Detect which cell encompasses the target text, then output its (X, Y) center coordinate. 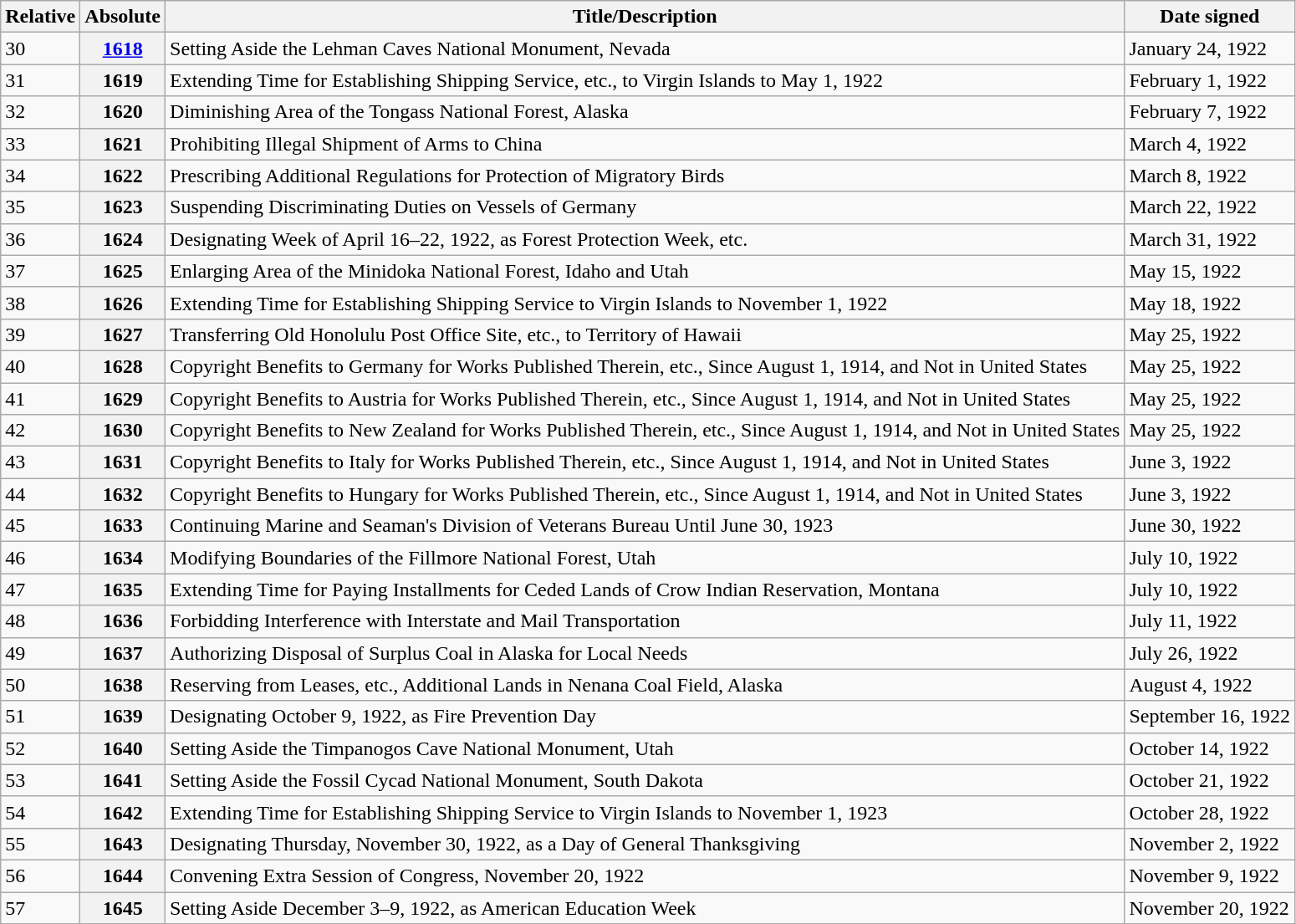
1638 (123, 685)
52 (40, 748)
Modifying Boundaries of the Fillmore National Forest, Utah (645, 558)
Enlarging Area of the Minidoka National Forest, Idaho and Utah (645, 271)
Copyright Benefits to New Zealand for Works Published Therein, etc., Since August 1, 1914, and Not in United States (645, 431)
July 26, 1922 (1210, 653)
1619 (123, 80)
September 16, 1922 (1210, 717)
37 (40, 271)
Forbidding Interference with Interstate and Mail Transportation (645, 621)
1620 (123, 112)
38 (40, 303)
Setting Aside the Fossil Cycad National Monument, South Dakota (645, 780)
March 22, 1922 (1210, 207)
35 (40, 207)
Extending Time for Establishing Shipping Service, etc., to Virgin Islands to May 1, 1922 (645, 80)
1630 (123, 431)
1628 (123, 366)
1643 (123, 844)
1631 (123, 462)
54 (40, 812)
44 (40, 494)
June 30, 1922 (1210, 526)
1632 (123, 494)
March 4, 1922 (1210, 144)
Diminishing Area of the Tongass National Forest, Alaska (645, 112)
33 (40, 144)
39 (40, 334)
Date signed (1210, 17)
1633 (123, 526)
1645 (123, 907)
56 (40, 876)
40 (40, 366)
1623 (123, 207)
55 (40, 844)
41 (40, 399)
October 28, 1922 (1210, 812)
1640 (123, 748)
May 15, 1922 (1210, 271)
34 (40, 176)
May 18, 1922 (1210, 303)
Copyright Benefits to Germany for Works Published Therein, etc., Since August 1, 1914, and Not in United States (645, 366)
Authorizing Disposal of Surplus Coal in Alaska for Local Needs (645, 653)
January 24, 1922 (1210, 48)
Designating October 9, 1922, as Fire Prevention Day (645, 717)
August 4, 1922 (1210, 685)
Reserving from Leases, etc., Additional Lands in Nenana Coal Field, Alaska (645, 685)
Extending Time for Establishing Shipping Service to Virgin Islands to November 1, 1923 (645, 812)
1622 (123, 176)
Transferring Old Honolulu Post Office Site, etc., to Territory of Hawaii (645, 334)
49 (40, 653)
Extending Time for Establishing Shipping Service to Virgin Islands to November 1, 1922 (645, 303)
43 (40, 462)
1642 (123, 812)
Prohibiting Illegal Shipment of Arms to China (645, 144)
53 (40, 780)
February 1, 1922 (1210, 80)
1629 (123, 399)
45 (40, 526)
1626 (123, 303)
1624 (123, 239)
1621 (123, 144)
Setting Aside the Timpanogos Cave National Monument, Utah (645, 748)
Copyright Benefits to Hungary for Works Published Therein, etc., Since August 1, 1914, and Not in United States (645, 494)
1644 (123, 876)
1618 (123, 48)
November 9, 1922 (1210, 876)
Absolute (123, 17)
November 20, 1922 (1210, 907)
51 (40, 717)
Designating Week of April 16–22, 1922, as Forest Protection Week, etc. (645, 239)
March 31, 1922 (1210, 239)
36 (40, 239)
Setting Aside the Lehman Caves National Monument, Nevada (645, 48)
1641 (123, 780)
50 (40, 685)
Setting Aside December 3–9, 1922, as American Education Week (645, 907)
October 21, 1922 (1210, 780)
Continuing Marine and Seaman's Division of Veterans Bureau Until June 30, 1923 (645, 526)
48 (40, 621)
Copyright Benefits to Italy for Works Published Therein, etc., Since August 1, 1914, and Not in United States (645, 462)
Title/Description (645, 17)
1634 (123, 558)
Convening Extra Session of Congress, November 20, 1922 (645, 876)
57 (40, 907)
Designating Thursday, November 30, 1922, as a Day of General Thanksgiving (645, 844)
1625 (123, 271)
Suspending Discriminating Duties on Vessels of Germany (645, 207)
July 11, 1922 (1210, 621)
1636 (123, 621)
February 7, 1922 (1210, 112)
1639 (123, 717)
30 (40, 48)
Copyright Benefits to Austria for Works Published Therein, etc., Since August 1, 1914, and Not in United States (645, 399)
1627 (123, 334)
March 8, 1922 (1210, 176)
1635 (123, 590)
Extending Time for Paying Installments for Ceded Lands of Crow Indian Reservation, Montana (645, 590)
Prescribing Additional Regulations for Protection of Migratory Birds (645, 176)
Relative (40, 17)
November 2, 1922 (1210, 844)
1637 (123, 653)
31 (40, 80)
42 (40, 431)
47 (40, 590)
October 14, 1922 (1210, 748)
32 (40, 112)
46 (40, 558)
